Find where the given text appears and provide that cell's center as (X, Y) coordinate. 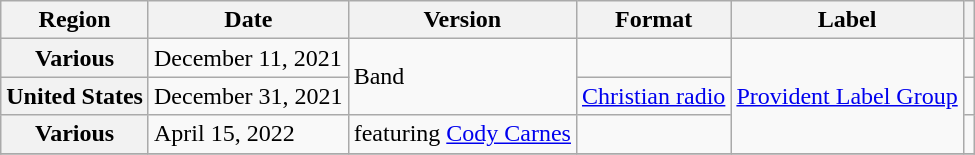
Date (248, 20)
United States (75, 96)
Band (462, 77)
Label (847, 20)
December 11, 2021 (248, 58)
April 15, 2022 (248, 134)
Provident Label Group (847, 96)
December 31, 2021 (248, 96)
Christian radio (653, 96)
Region (75, 20)
Format (653, 20)
Version (462, 20)
featuring Cody Carnes (462, 134)
